Scan for the cell matching the given text and deliver its (X, Y) coordinate at center. 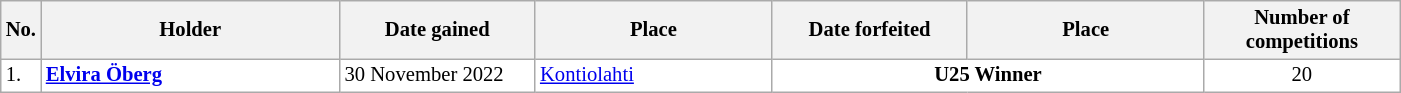
Holder (190, 29)
30 November 2022 (438, 75)
Date gained (438, 29)
No. (21, 29)
1. (21, 75)
Kontiolahti (654, 75)
Number of competitions (1302, 29)
U25 Winner (988, 75)
Date forfeited (870, 29)
Elvira Öberg (190, 75)
20 (1302, 75)
